Return the [x, y] coordinate for the center point of the cell that contains the specified text.  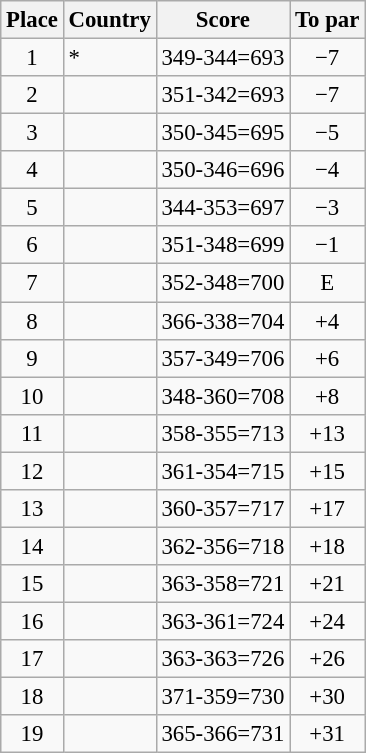
363-358=721 [223, 584]
+17 [328, 509]
11 [32, 433]
+13 [328, 433]
349-344=693 [223, 58]
14 [32, 546]
350-345=695 [223, 133]
17 [32, 659]
362-356=718 [223, 546]
344-353=697 [223, 208]
358-355=713 [223, 433]
361-354=715 [223, 471]
+4 [328, 321]
6 [32, 245]
2 [32, 95]
−3 [328, 208]
* [110, 58]
7 [32, 283]
−4 [328, 170]
360-357=717 [223, 509]
363-361=724 [223, 621]
10 [32, 396]
Country [110, 20]
19 [32, 734]
−1 [328, 245]
Place [32, 20]
348-360=708 [223, 396]
+6 [328, 358]
To par [328, 20]
Score [223, 20]
13 [32, 509]
352-348=700 [223, 283]
3 [32, 133]
12 [32, 471]
351-348=699 [223, 245]
+30 [328, 697]
8 [32, 321]
+31 [328, 734]
+15 [328, 471]
+8 [328, 396]
371-359=730 [223, 697]
+24 [328, 621]
351-342=693 [223, 95]
366-338=704 [223, 321]
−5 [328, 133]
+21 [328, 584]
E [328, 283]
5 [32, 208]
16 [32, 621]
357-349=706 [223, 358]
15 [32, 584]
365-366=731 [223, 734]
+18 [328, 546]
363-363=726 [223, 659]
+26 [328, 659]
1 [32, 58]
4 [32, 170]
350-346=696 [223, 170]
18 [32, 697]
9 [32, 358]
